Search for the cell housing the specified text and yield its (X, Y) center coordinate. 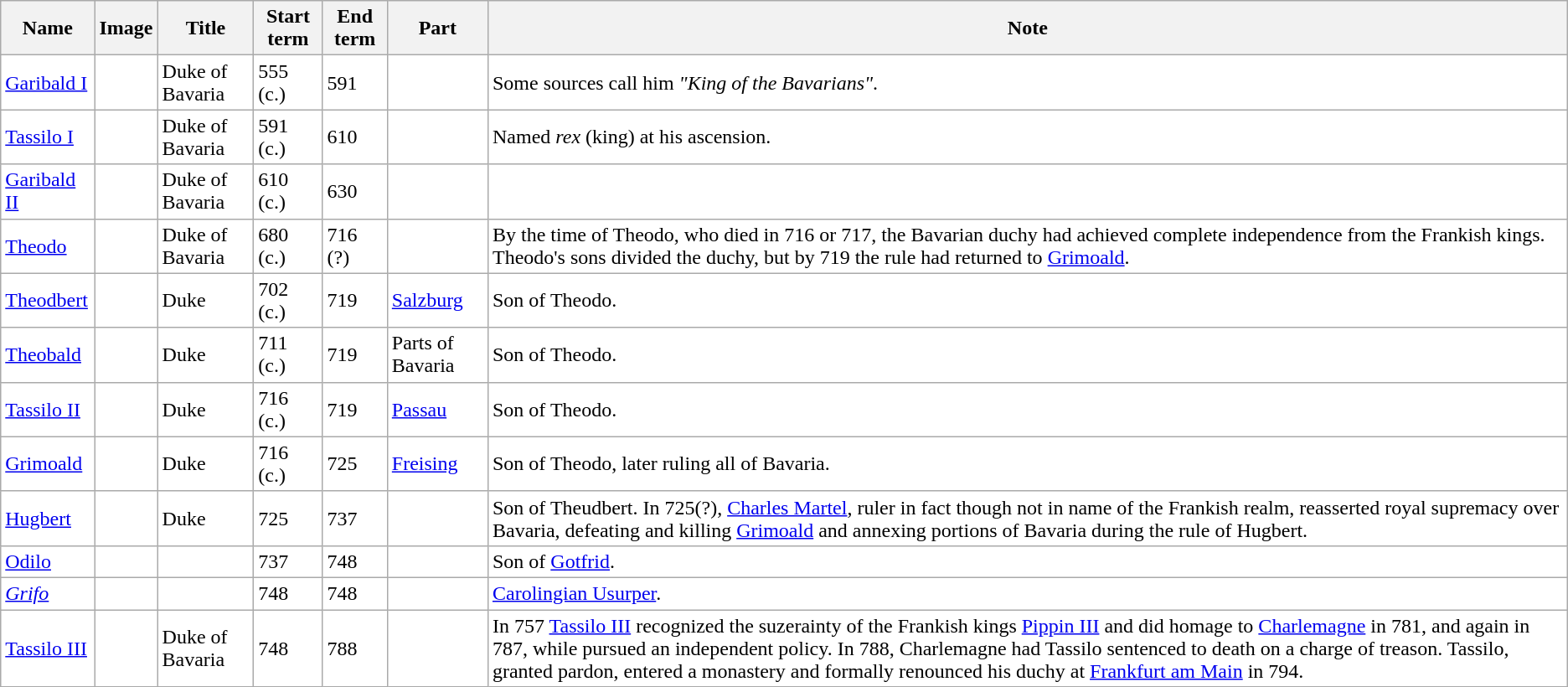
Grifo (48, 593)
610 (355, 137)
Odilo (48, 561)
Named rex (king) at his ascension. (1027, 137)
716 (?) (355, 246)
Passau (437, 409)
Note (1027, 28)
Freising (437, 464)
Parts of Bavaria (437, 355)
Theobald (48, 355)
Son of Theodo, later ruling all of Bavaria. (1027, 464)
Start term (288, 28)
Name (48, 28)
Image (126, 28)
Son of Gotfrid. (1027, 561)
Part (437, 28)
680 (c.) (288, 246)
Garibald II (48, 191)
End term (355, 28)
Some sources call him "King of the Bavarians". (1027, 82)
Garibald I (48, 82)
591 (c.) (288, 137)
Title (206, 28)
Grimoald (48, 464)
Salzburg (437, 300)
Tassilo III (48, 648)
Theodo (48, 246)
Carolingian Usurper. (1027, 593)
788 (355, 648)
Tassilo II (48, 409)
Hugbert (48, 518)
610 (c.) (288, 191)
702 (c.) (288, 300)
555 (c.) (288, 82)
711 (c.) (288, 355)
591 (355, 82)
Theodbert (48, 300)
Tassilo I (48, 137)
630 (355, 191)
